Locate the cell with the specified text and output its (X, Y) center coordinate. 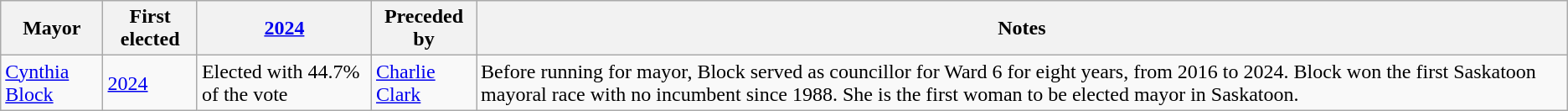
Elected with 44.7% of the vote (284, 82)
Charlie Clark (424, 82)
First elected (150, 29)
Notes (1022, 29)
Mayor (52, 29)
Preceded by (424, 29)
Cynthia Block (52, 82)
